Detect which cell encompasses the target text, then output its [X, Y] center coordinate. 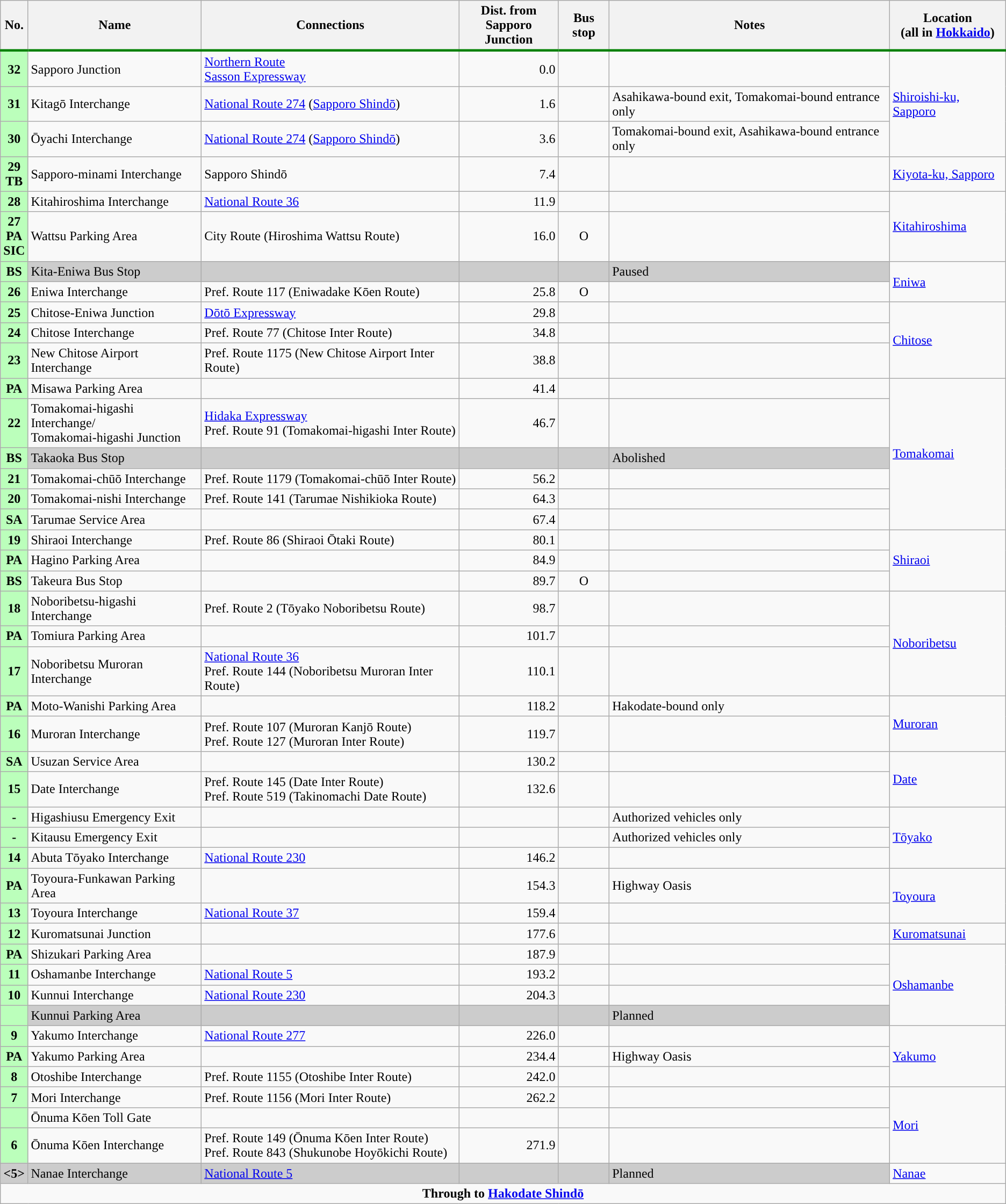
Eniwa [948, 282]
0.0 [508, 69]
9 [14, 1036]
Yakumo Parking Area [115, 1056]
Otoshibe Interchange [115, 1077]
Shiroishi-ku, Sapporo [948, 103]
32 [14, 69]
Higashiusu Emergency Exit [115, 817]
Oshamanbe Interchange [115, 975]
New Chitose Airport Interchange [115, 360]
23 [14, 360]
Northern Route Sasson Expressway [330, 69]
3.6 [508, 139]
Kitahiroshima [948, 226]
Tomakomai [948, 454]
242.0 [508, 1077]
Sapporo-minami Interchange [115, 174]
Kita-Eniwa Bus Stop [115, 271]
46.7 [508, 423]
Nanae Interchange [115, 1173]
15 [14, 789]
10 [14, 995]
38.8 [508, 360]
Nanae [948, 1173]
Asahikawa-bound exit, Tomakomai-bound entrance only [750, 104]
101.7 [508, 636]
Shiraoi [948, 560]
110.1 [508, 671]
29.8 [508, 312]
Hagino Parking Area [115, 560]
27PASIC [14, 236]
Pref. Route 2 (Tōyako Noboribetsu Route) [330, 608]
Kitahiroshima Interchange [115, 201]
Date Interchange [115, 789]
Takaoka Bus Stop [115, 458]
Wattsu Parking Area [115, 236]
29TB [14, 174]
118.2 [508, 706]
187.9 [508, 954]
Connections [330, 26]
177.6 [508, 934]
Chitose [948, 340]
Hakodate-bound only [750, 706]
1.6 [508, 104]
No. [14, 26]
Chitose Interchange [115, 333]
Pref. Route 1175 (New Chitose Airport Inter Route) [330, 360]
41.4 [508, 388]
Pref. Route 86 (Shiraoi Ōtaki Route) [330, 540]
Shizukari Parking Area [115, 954]
Pref. Route 145 (Date Inter Route)Pref. Route 519 (Takinomachi Date Route) [330, 789]
19 [14, 540]
Tomakomai-bound exit, Asahikawa-bound entrance only [750, 139]
Pref. Route 1156 (Mori Inter Route) [330, 1097]
Shiraoi Interchange [115, 540]
204.3 [508, 995]
Tomakomai-chūō Interchange [115, 479]
Abolished [750, 458]
Kuromatsunai Junction [115, 934]
Bus stop [584, 26]
Tomakomai-nishi Interchange [115, 499]
Oshamanbe [948, 985]
Paused [750, 271]
25.8 [508, 292]
Hidaka ExpresswayPref. Route 91 (Tomakomai-higashi Inter Route) [330, 423]
National Route 37 [330, 913]
Muroran [948, 723]
Ōnuma Kōen Toll Gate [115, 1118]
Kunnui Parking Area [115, 1015]
11 [14, 975]
Location(all in Hokkaido) [948, 26]
Toyoura [948, 896]
Pref. Route 107 (Muroran Kanjō Route)Pref. Route 127 (Muroran Inter Route) [330, 734]
Eniwa Interchange [115, 292]
Mori Interchange [115, 1097]
271.9 [508, 1145]
Noboribetsu [948, 644]
Sapporo Junction [115, 69]
21 [14, 479]
Chitose-Eniwa Junction [115, 312]
Ōyachi Interchange [115, 139]
226.0 [508, 1036]
Kitagō Interchange [115, 104]
Tarumae Service Area [115, 520]
Misawa Parking Area [115, 388]
Mori [948, 1125]
146.2 [508, 858]
234.4 [508, 1056]
7 [14, 1097]
Tomiura Parking Area [115, 636]
National Route 277 [330, 1036]
16 [14, 734]
Kunnui Interchange [115, 995]
Toyoura Interchange [115, 913]
132.6 [508, 789]
Name [115, 26]
14 [14, 858]
13 [14, 913]
262.2 [508, 1097]
City Route (Hiroshima Wattsu Route) [330, 236]
Noboribetsu Muroran Interchange [115, 671]
Pref. Route 117 (Eniwadake Kōen Route) [330, 292]
Moto-Wanishi Parking Area [115, 706]
Usuzan Service Area [115, 761]
Dist. fromSapporo Junction [508, 26]
Yakumo Interchange [115, 1036]
30 [14, 139]
34.8 [508, 333]
National Route 36 [330, 201]
Sapporo Shindō [330, 174]
84.9 [508, 560]
Ōnuma Kōen Interchange [115, 1145]
Dōtō Expressway [330, 312]
Muroran Interchange [115, 734]
Through to Hakodate Shindō [503, 1194]
Pref. Route 77 (Chitose Inter Route) [330, 333]
Kitausu Emergency Exit [115, 838]
8 [14, 1077]
119.7 [508, 734]
26 [14, 292]
20 [14, 499]
Tōyako [948, 838]
17 [14, 671]
12 [14, 934]
Date [948, 779]
159.4 [508, 913]
80.1 [508, 540]
Yakumo [948, 1056]
31 [14, 104]
64.3 [508, 499]
25 [14, 312]
67.4 [508, 520]
Abuta Tōyako Interchange [115, 858]
Kiyota-ku, Sapporo [948, 174]
Pref. Route 149 (Ōnuma Kōen Inter Route)Pref. Route 843 (Shukunobe Hoyōkichi Route) [330, 1145]
28 [14, 201]
24 [14, 333]
National Route 36Pref. Route 144 (Noboribetsu Muroran Inter Route) [330, 671]
98.7 [508, 608]
Takeura Bus Stop [115, 581]
154.3 [508, 885]
Notes [750, 26]
Noboribetsu-higashi Interchange [115, 608]
Toyoura-Funkawan Parking Area [115, 885]
7.4 [508, 174]
<5> [14, 1173]
Pref. Route 1179 (Tomakomai-chūō Inter Route) [330, 479]
6 [14, 1145]
22 [14, 423]
193.2 [508, 975]
Pref. Route 141 (Tarumae Nishikioka Route) [330, 499]
16.0 [508, 236]
18 [14, 608]
Kuromatsunai [948, 934]
Pref. Route 1155 (Otoshibe Inter Route) [330, 1077]
11.9 [508, 201]
56.2 [508, 479]
89.7 [508, 581]
130.2 [508, 761]
Tomakomai-higashi Interchange/Tomakomai-higashi Junction [115, 423]
